Output the [X, Y] coordinate of the center of the cell containing the given text.  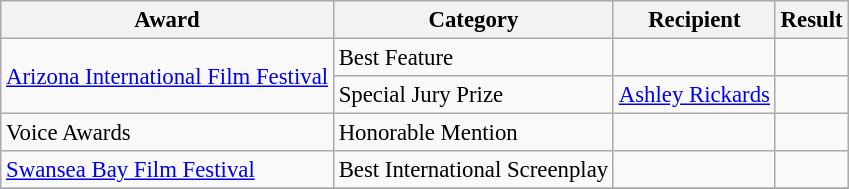
Special Jury Prize [473, 95]
Category [473, 20]
Arizona International Film Festival [168, 76]
Best Feature [473, 58]
Result [812, 20]
Ashley Rickards [694, 95]
Award [168, 20]
Honorable Mention [473, 133]
Swansea Bay Film Festival [168, 170]
Recipient [694, 20]
Voice Awards [168, 133]
Best International Screenplay [473, 170]
